From the cell containing the given text, extract its center point as (X, Y) coordinate. 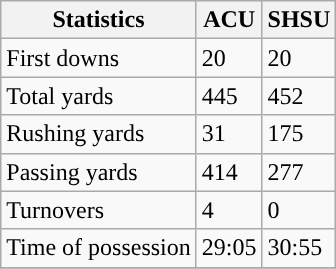
Total yards (99, 96)
4 (229, 210)
First downs (99, 58)
Passing yards (99, 172)
31 (229, 134)
29:05 (229, 248)
445 (229, 96)
Statistics (99, 20)
SHSU (299, 20)
ACU (229, 20)
Rushing yards (99, 134)
175 (299, 134)
414 (229, 172)
Time of possession (99, 248)
0 (299, 210)
277 (299, 172)
452 (299, 96)
Turnovers (99, 210)
30:55 (299, 248)
